Provide the [X, Y] coordinate of the cell's center where the given text is located.  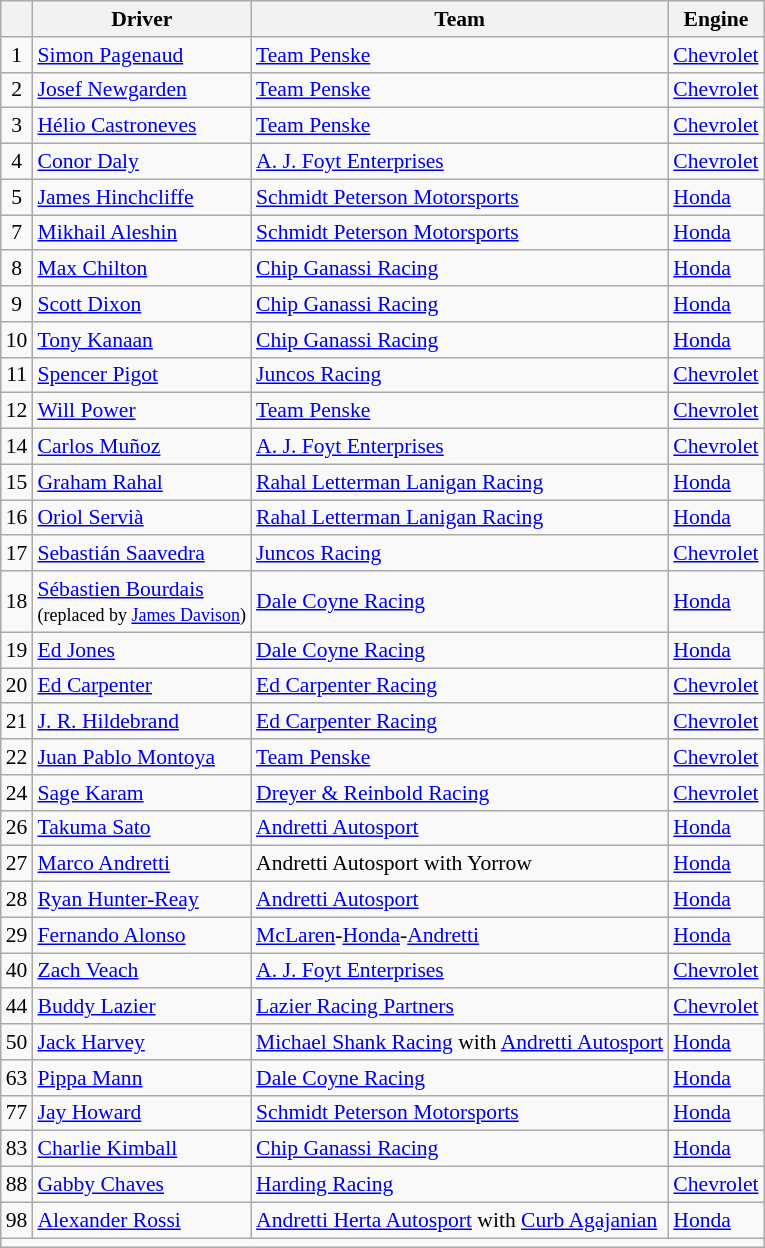
Driver [142, 19]
Zach Veach [142, 971]
Juan Pablo Montoya [142, 757]
19 [17, 650]
Lazier Racing Partners [460, 1007]
50 [17, 1042]
9 [17, 304]
17 [17, 554]
8 [17, 269]
McLaren-Honda-Andretti [460, 935]
20 [17, 686]
Jay Howard [142, 1113]
Buddy Lazier [142, 1007]
88 [17, 1185]
18 [17, 602]
Michael Shank Racing with Andretti Autosport [460, 1042]
Ed Jones [142, 650]
22 [17, 757]
Scott Dixon [142, 304]
Sebastián Saavedra [142, 554]
Harding Racing [460, 1185]
Simon Pagenaud [142, 55]
Oriol Servià [142, 518]
15 [17, 482]
Max Chilton [142, 269]
Carlos Muñoz [142, 447]
Marco Andretti [142, 864]
Pippa Mann [142, 1078]
28 [17, 900]
14 [17, 447]
83 [17, 1149]
Conor Daly [142, 162]
Takuma Sato [142, 828]
Mikhail Aleshin [142, 233]
Fernando Alonso [142, 935]
Ryan Hunter-Reay [142, 900]
Spencer Pigot [142, 375]
J. R. Hildebrand [142, 722]
Sébastien Bourdais(replaced by James Davison) [142, 602]
2 [17, 90]
Sage Karam [142, 793]
26 [17, 828]
4 [17, 162]
16 [17, 518]
Graham Rahal [142, 482]
Charlie Kimball [142, 1149]
40 [17, 971]
44 [17, 1007]
29 [17, 935]
Jack Harvey [142, 1042]
3 [17, 126]
12 [17, 411]
77 [17, 1113]
Will Power [142, 411]
Engine [716, 19]
63 [17, 1078]
Alexander Rossi [142, 1220]
1 [17, 55]
Andretti Herta Autosport with Curb Agajanian [460, 1220]
21 [17, 722]
24 [17, 793]
Ed Carpenter [142, 686]
5 [17, 197]
Josef Newgarden [142, 90]
James Hinchcliffe [142, 197]
Andretti Autosport with Yorrow [460, 864]
Hélio Castroneves [142, 126]
11 [17, 375]
10 [17, 340]
Gabby Chaves [142, 1185]
Tony Kanaan [142, 340]
98 [17, 1220]
27 [17, 864]
Team [460, 19]
7 [17, 233]
Dreyer & Reinbold Racing [460, 793]
